Pinpoint the cell where the given text exists, returning its (X, Y) midpoint coordinate. 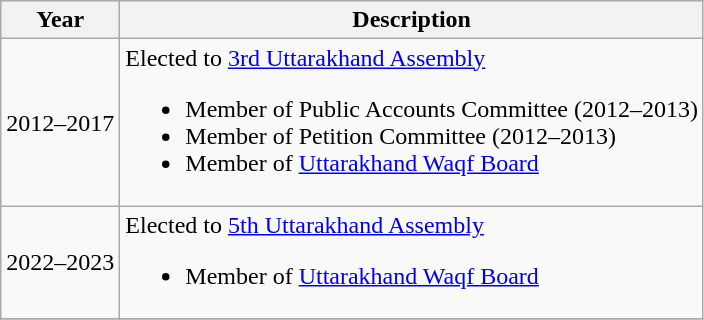
2012–2017 (60, 122)
Elected to 5th Uttarakhand AssemblyMember of Uttarakhand Waqf Board (412, 262)
2022–2023 (60, 262)
Description (412, 20)
Year (60, 20)
